Locate the cell with the specified text and output its [x, y] center coordinate. 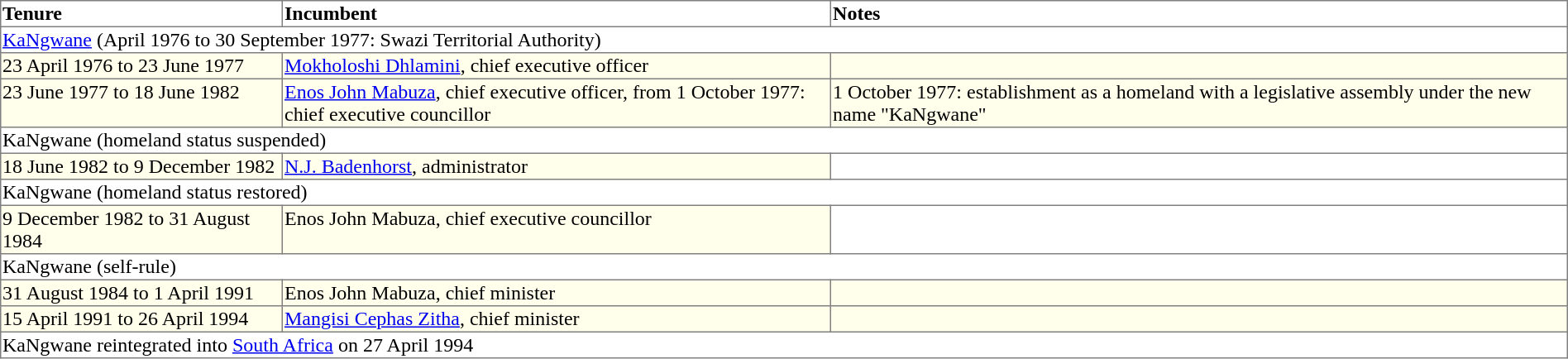
Enos John Mabuza, chief executive officer, from 1 October 1977: chief executive councillor [557, 103]
KaNgwane (homeland status suspended) [784, 141]
18 June 1982 to 9 December 1982 [142, 166]
Tenure [142, 14]
Mokholoshi Dhlamini, chief executive officer [557, 66]
23 June 1977 to 18 June 1982 [142, 103]
KaNgwane reintegrated into South Africa on 27 April 1994 [784, 345]
KaNgwane (April 1976 to 30 September 1977: Swazi Territorial Authority) [784, 40]
Incumbent [557, 14]
Enos John Mabuza, chief executive councillor [557, 229]
23 April 1976 to 23 June 1977 [142, 66]
Enos John Mabuza, chief minister [557, 293]
KaNgwane (self-rule) [784, 267]
31 August 1984 to 1 April 1991 [142, 293]
N.J. Badenhorst, administrator [557, 166]
15 April 1991 to 26 April 1994 [142, 319]
KaNgwane (homeland status restored) [784, 193]
1 October 1977: establishment as a homeland with a legislative assembly under the new name "KaNgwane" [1199, 103]
9 December 1982 to 31 August 1984 [142, 229]
Notes [1199, 14]
Mangisi Cephas Zitha, chief minister [557, 319]
